Pinpoint the cell where the given text exists, returning its (X, Y) midpoint coordinate. 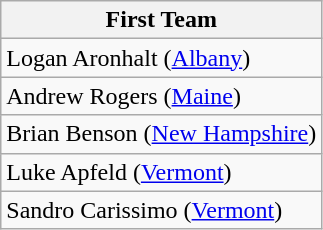
Sandro Carissimo (Vermont) (162, 210)
Andrew Rogers (Maine) (162, 96)
Luke Apfeld (Vermont) (162, 172)
Brian Benson (New Hampshire) (162, 134)
First Team (162, 20)
Logan Aronhalt (Albany) (162, 58)
